Return (X, Y) of the center of cell containing provided text 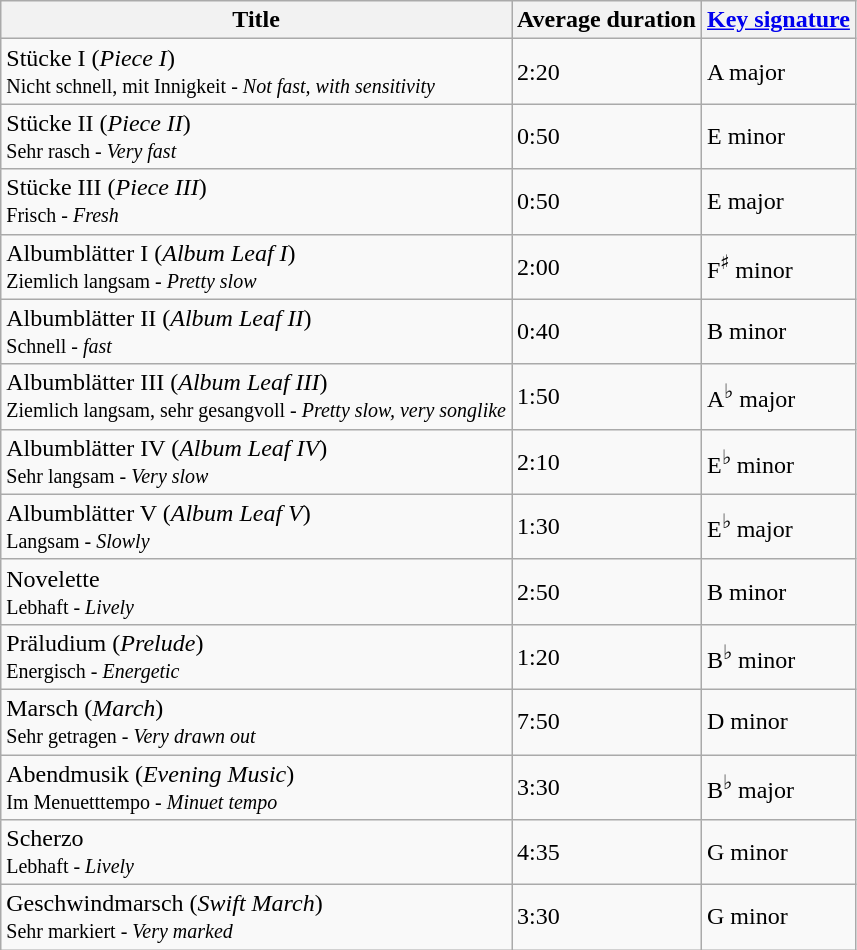
Albumblätter V (Album Leaf V) Langsam - Slowly (256, 526)
Stücke II (Piece II)Sehr rasch - Very fast (256, 136)
Marsch (March) Sehr getragen - Very drawn out (256, 722)
7:50 (607, 722)
0:40 (607, 332)
Average duration (607, 20)
B♭ minor (778, 656)
1:50 (607, 396)
2:50 (607, 592)
Stücke III (Piece III) Frisch - Fresh (256, 202)
4:35 (607, 852)
Albumblätter IV (Album Leaf IV) Sehr langsam - Very slow (256, 462)
Scherzo Lebhaft - Lively (256, 852)
Key signature (778, 20)
E major (778, 202)
Title (256, 20)
1:30 (607, 526)
Präludium (Prelude) Energisch - Energetic (256, 656)
Geschwindmarsch (Swift March) Sehr markiert - Very marked (256, 918)
E♭ major (778, 526)
A major (778, 72)
Abendmusik (Evening Music) Im Menuetttempo - Minuet tempo (256, 786)
2:00 (607, 266)
2:10 (607, 462)
Albumblätter II (Album Leaf II) Schnell - fast (256, 332)
1:20 (607, 656)
Stücke I (Piece I) Nicht schnell, mit Innigkeit - Not fast, with sensitivity (256, 72)
F♯ minor (778, 266)
Novelette Lebhaft - Lively (256, 592)
Albumblätter I (Album Leaf I) Ziemlich langsam - Pretty slow (256, 266)
E minor (778, 136)
2:20 (607, 72)
E♭ minor (778, 462)
A♭ major (778, 396)
B♭ major (778, 786)
Albumblätter III (Album Leaf III) Ziemlich langsam, sehr gesangvoll - Pretty slow, very songlike (256, 396)
D minor (778, 722)
